Capture the cell that displays the provided text and extract its (x, y) central coordinate. 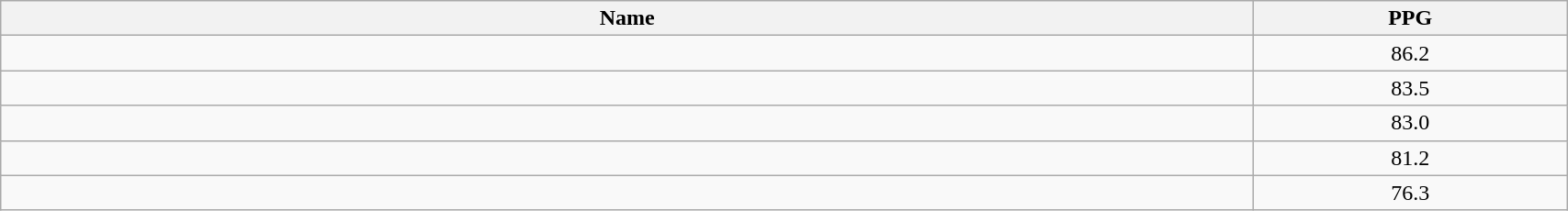
81.2 (1411, 158)
83.5 (1411, 88)
Name (627, 18)
76.3 (1411, 193)
83.0 (1411, 123)
86.2 (1411, 53)
PPG (1411, 18)
